Output the [X, Y] coordinate of the center of the cell containing the given text.  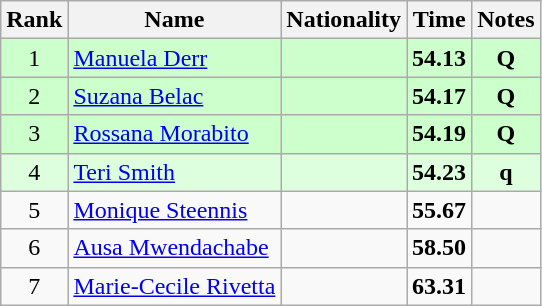
Ausa Mwendachabe [174, 248]
Nationality [344, 20]
55.67 [440, 210]
4 [34, 172]
Marie-Cecile Rivetta [174, 286]
54.17 [440, 96]
58.50 [440, 248]
Rossana Morabito [174, 134]
Name [174, 20]
Notes [506, 20]
Teri Smith [174, 172]
54.23 [440, 172]
Manuela Derr [174, 58]
63.31 [440, 286]
Rank [34, 20]
1 [34, 58]
q [506, 172]
2 [34, 96]
54.13 [440, 58]
5 [34, 210]
3 [34, 134]
7 [34, 286]
Suzana Belac [174, 96]
Time [440, 20]
54.19 [440, 134]
6 [34, 248]
Monique Steennis [174, 210]
